Search for the cell housing the specified text and yield its (x, y) center coordinate. 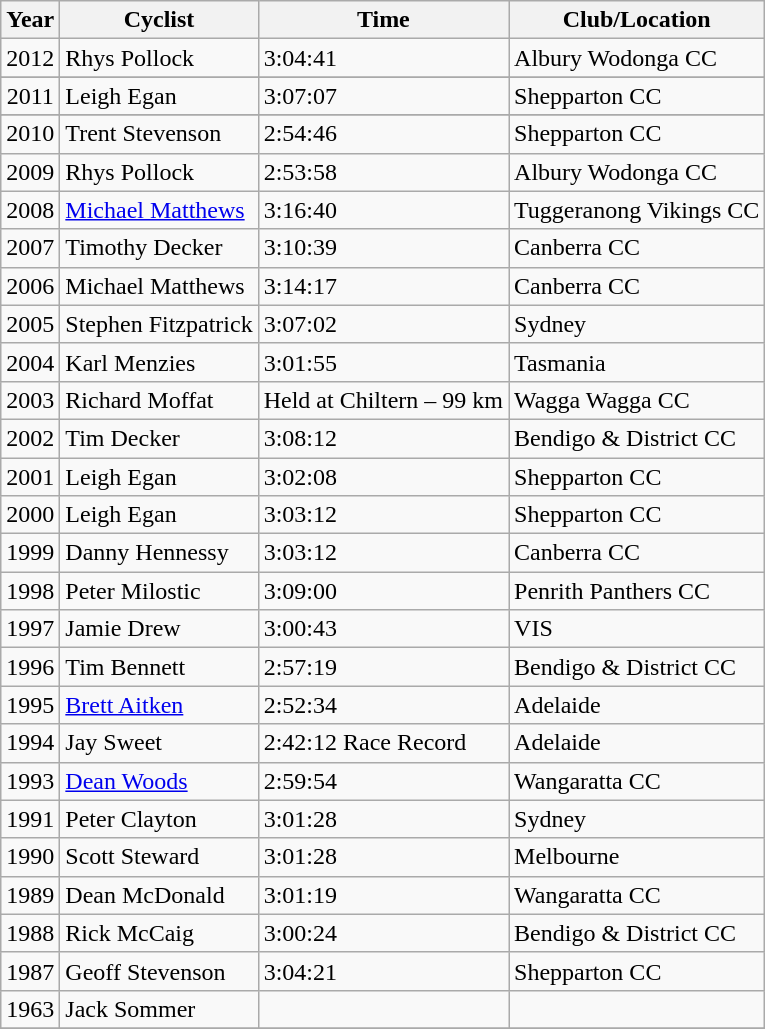
Tim Decker (159, 438)
Held at Chiltern – 99 km (383, 400)
1991 (30, 819)
2:52:34 (383, 705)
1990 (30, 857)
3:01:19 (383, 895)
Melbourne (637, 857)
Danny Hennessy (159, 553)
3:16:40 (383, 210)
Cyclist (159, 20)
2001 (30, 477)
1997 (30, 629)
2:54:46 (383, 134)
1996 (30, 667)
Year (30, 20)
1993 (30, 781)
3:07:07 (383, 96)
3:00:24 (383, 933)
1999 (30, 553)
Stephen Fitzpatrick (159, 324)
1988 (30, 933)
3:00:43 (383, 629)
Penrith Panthers CC (637, 591)
Wagga Wagga CC (637, 400)
Jay Sweet (159, 743)
2:59:54 (383, 781)
Brett Aitken (159, 705)
Scott Steward (159, 857)
2010 (30, 134)
2007 (30, 248)
Time (383, 20)
1989 (30, 895)
Jamie Drew (159, 629)
Tuggeranong Vikings CC (637, 210)
2003 (30, 400)
2:57:19 (383, 667)
Peter Clayton (159, 819)
2:53:58 (383, 172)
1963 (30, 1009)
3:09:00 (383, 591)
Tasmania (637, 362)
3:04:21 (383, 971)
2000 (30, 515)
2005 (30, 324)
1995 (30, 705)
2008 (30, 210)
2002 (30, 438)
Club/Location (637, 20)
2009 (30, 172)
1994 (30, 743)
Trent Stevenson (159, 134)
Tim Bennett (159, 667)
2012 (30, 58)
3:02:08 (383, 477)
2011 (30, 96)
Rick McCaig (159, 933)
3:07:02 (383, 324)
Karl Menzies (159, 362)
2:42:12 Race Record (383, 743)
Richard Moffat (159, 400)
3:10:39 (383, 248)
3:04:41 (383, 58)
VIS (637, 629)
Peter Milostic (159, 591)
2006 (30, 286)
2004 (30, 362)
Jack Sommer (159, 1009)
Dean McDonald (159, 895)
1998 (30, 591)
1987 (30, 971)
3:01:55 (383, 362)
3:08:12 (383, 438)
Timothy Decker (159, 248)
Geoff Stevenson (159, 971)
Dean Woods (159, 781)
3:14:17 (383, 286)
